Pinpoint the cell where the given text exists, returning its (X, Y) midpoint coordinate. 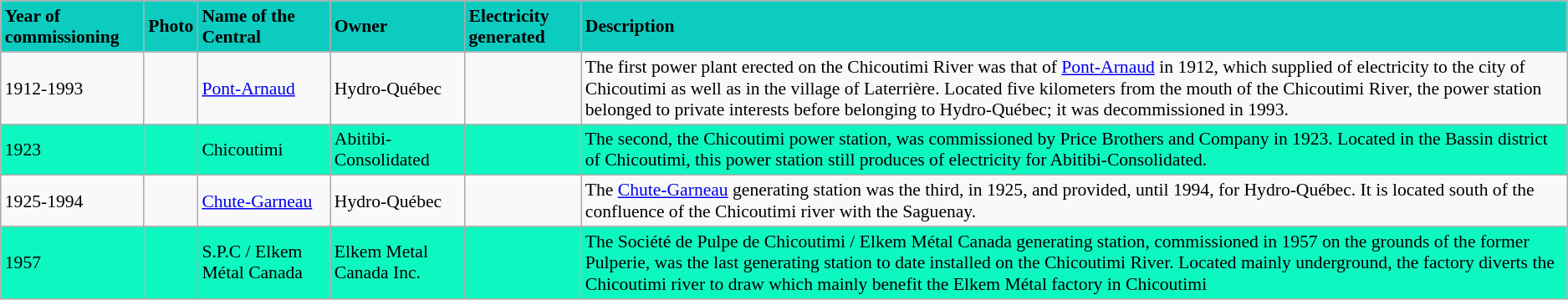
Year of commissioning (72, 27)
Abitibi-Consolidated (398, 150)
1957 (72, 262)
Owner (398, 27)
Description (1074, 27)
1923 (72, 150)
Photo (171, 27)
Chute-Garneau (263, 201)
Pont-Arnaud (263, 89)
Name of the Central (263, 27)
1912-1993 (72, 89)
Chicoutimi (263, 150)
Electricity generated (524, 27)
Elkem Metal Canada Inc. (398, 262)
1925-1994 (72, 201)
S.P.C / Elkem Métal Canada (263, 262)
